Identify which cell holds the provided text, then report its [x, y] central coordinate. 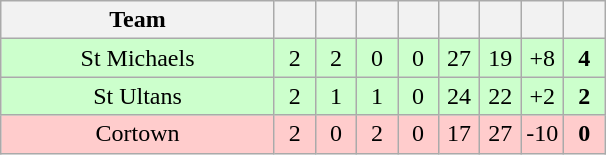
17 [460, 134]
+2 [542, 96]
4 [584, 58]
St Ultans [138, 96]
22 [500, 96]
24 [460, 96]
-10 [542, 134]
+8 [542, 58]
St Michaels [138, 58]
Cortown [138, 134]
19 [500, 58]
Team [138, 20]
